Extract the (x, y) coordinate from the center of the cell holding the provided text.  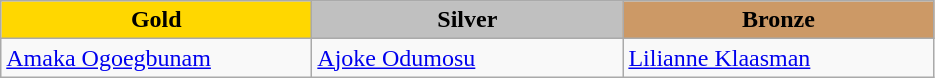
Gold (156, 20)
Ajoke Odumosu (468, 58)
Amaka Ogoegbunam (156, 58)
Lilianne Klaasman (778, 58)
Bronze (778, 20)
Silver (468, 20)
